Extract the (X, Y) coordinate from the center of the cell holding the provided text.  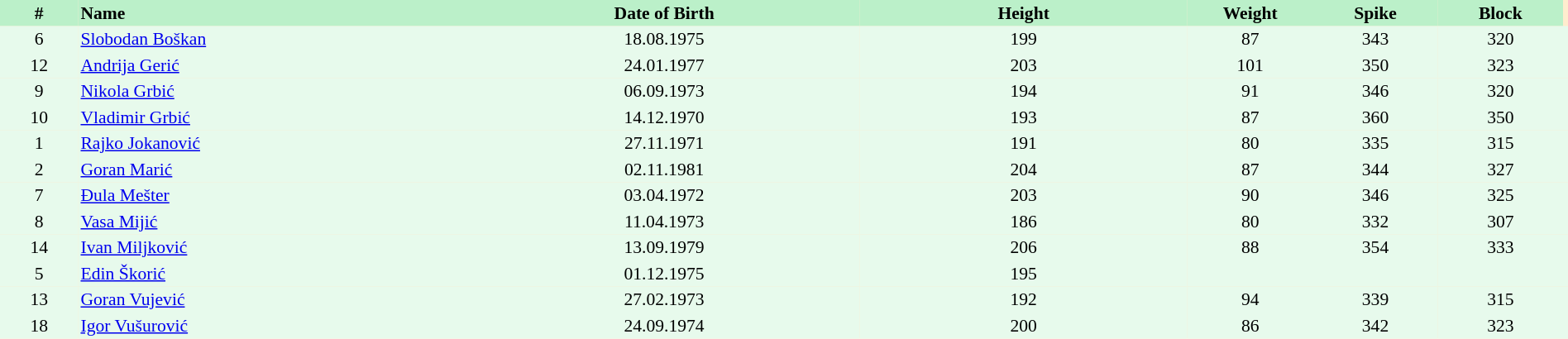
Goran Vujević (273, 299)
354 (1374, 248)
Nikola Grbić (273, 91)
13 (39, 299)
90 (1250, 195)
200 (1024, 326)
194 (1024, 91)
Date of Birth (664, 13)
Vladimir Grbić (273, 117)
Spike (1374, 13)
339 (1374, 299)
14.12.1970 (664, 117)
01.12.1975 (664, 274)
Đula Mešter (273, 195)
5 (39, 274)
27.02.1973 (664, 299)
Vasa Mijić (273, 222)
Igor Vušurović (273, 326)
101 (1250, 65)
91 (1250, 91)
186 (1024, 222)
2 (39, 169)
14 (39, 248)
307 (1500, 222)
Rajko Jokanović (273, 144)
191 (1024, 144)
02.11.1981 (664, 169)
327 (1500, 169)
Weight (1250, 13)
06.09.1973 (664, 91)
# (39, 13)
1 (39, 144)
192 (1024, 299)
27.11.1971 (664, 144)
206 (1024, 248)
03.04.1972 (664, 195)
Slobodan Boškan (273, 40)
335 (1374, 144)
193 (1024, 117)
7 (39, 195)
325 (1500, 195)
86 (1250, 326)
24.09.1974 (664, 326)
343 (1374, 40)
Height (1024, 13)
6 (39, 40)
18 (39, 326)
342 (1374, 326)
13.09.1979 (664, 248)
333 (1500, 248)
199 (1024, 40)
8 (39, 222)
11.04.1973 (664, 222)
Andrija Gerić (273, 65)
24.01.1977 (664, 65)
Goran Marić (273, 169)
94 (1250, 299)
Edin Škorić (273, 274)
332 (1374, 222)
204 (1024, 169)
Name (273, 13)
9 (39, 91)
10 (39, 117)
12 (39, 65)
Block (1500, 13)
88 (1250, 248)
18.08.1975 (664, 40)
344 (1374, 169)
360 (1374, 117)
Ivan Miljković (273, 248)
195 (1024, 274)
